Find where the given text appears and provide that cell's center as (x, y) coordinate. 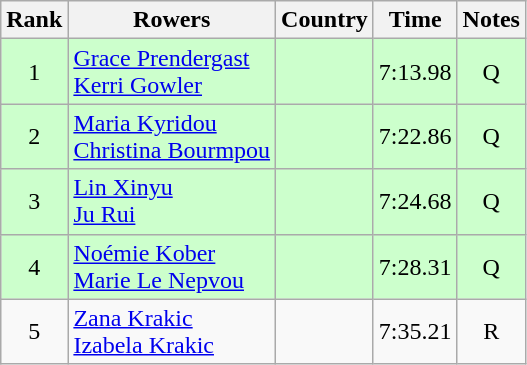
7:35.21 (415, 332)
4 (34, 266)
Notes (491, 20)
7:13.98 (415, 72)
7:28.31 (415, 266)
2 (34, 136)
3 (34, 202)
7:22.86 (415, 136)
Time (415, 20)
Rank (34, 20)
Zana KrakicIzabela Krakic (172, 332)
1 (34, 72)
R (491, 332)
Rowers (172, 20)
7:24.68 (415, 202)
Grace PrendergastKerri Gowler (172, 72)
Noémie KoberMarie Le Nepvou (172, 266)
Country (325, 20)
Maria KyridouChristina Bourmpou (172, 136)
5 (34, 332)
Lin XinyuJu Rui (172, 202)
